Determine the (x, y) coordinate at the center of the cell enclosing the given text.  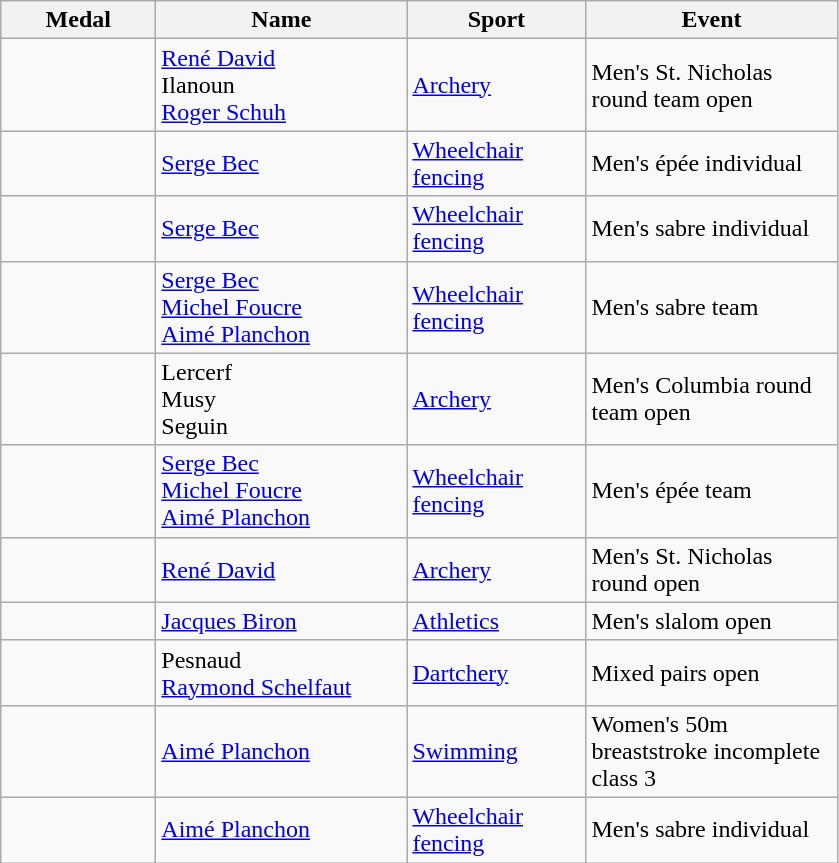
Athletics (496, 621)
Men's St. Nicholas round open (712, 570)
Swimming (496, 751)
Lercerf Musy Seguin (282, 399)
Name (282, 20)
Medal (78, 20)
Men's sabre team (712, 307)
Mixed pairs open (712, 672)
Women's 50m breaststroke incomplete class 3 (712, 751)
Sport (496, 20)
Men's épée team (712, 491)
Men's Columbia round team open (712, 399)
René David (282, 570)
Men's slalom open (712, 621)
Dartchery (496, 672)
Men's St. Nicholas round team open (712, 85)
PesnaudRaymond Schelfaut (282, 672)
René David Ilanoun Roger Schuh (282, 85)
Men's épée individual (712, 164)
Event (712, 20)
Jacques Biron (282, 621)
